Pinpoint the cell where the given text exists, returning its (X, Y) midpoint coordinate. 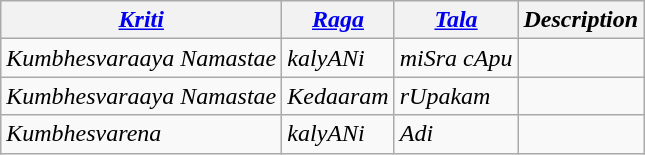
Description (581, 20)
rUpakam (456, 96)
Tala (456, 20)
Kedaaram (338, 96)
Kriti (142, 20)
Adi (456, 134)
Raga (338, 20)
miSra cApu (456, 58)
Kumbhesvarena (142, 134)
